From the cell containing the given text, extract its center point as (x, y) coordinate. 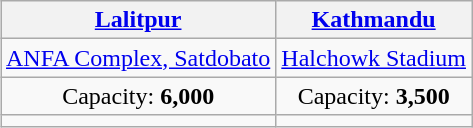
Kathmandu (374, 20)
Lalitpur (138, 20)
Halchowk Stadium (374, 58)
Capacity: 3,500 (374, 96)
Capacity: 6,000 (138, 96)
ANFA Complex, Satdobato (138, 58)
